Extract the (x, y) coordinate from the center of the cell holding the provided text.  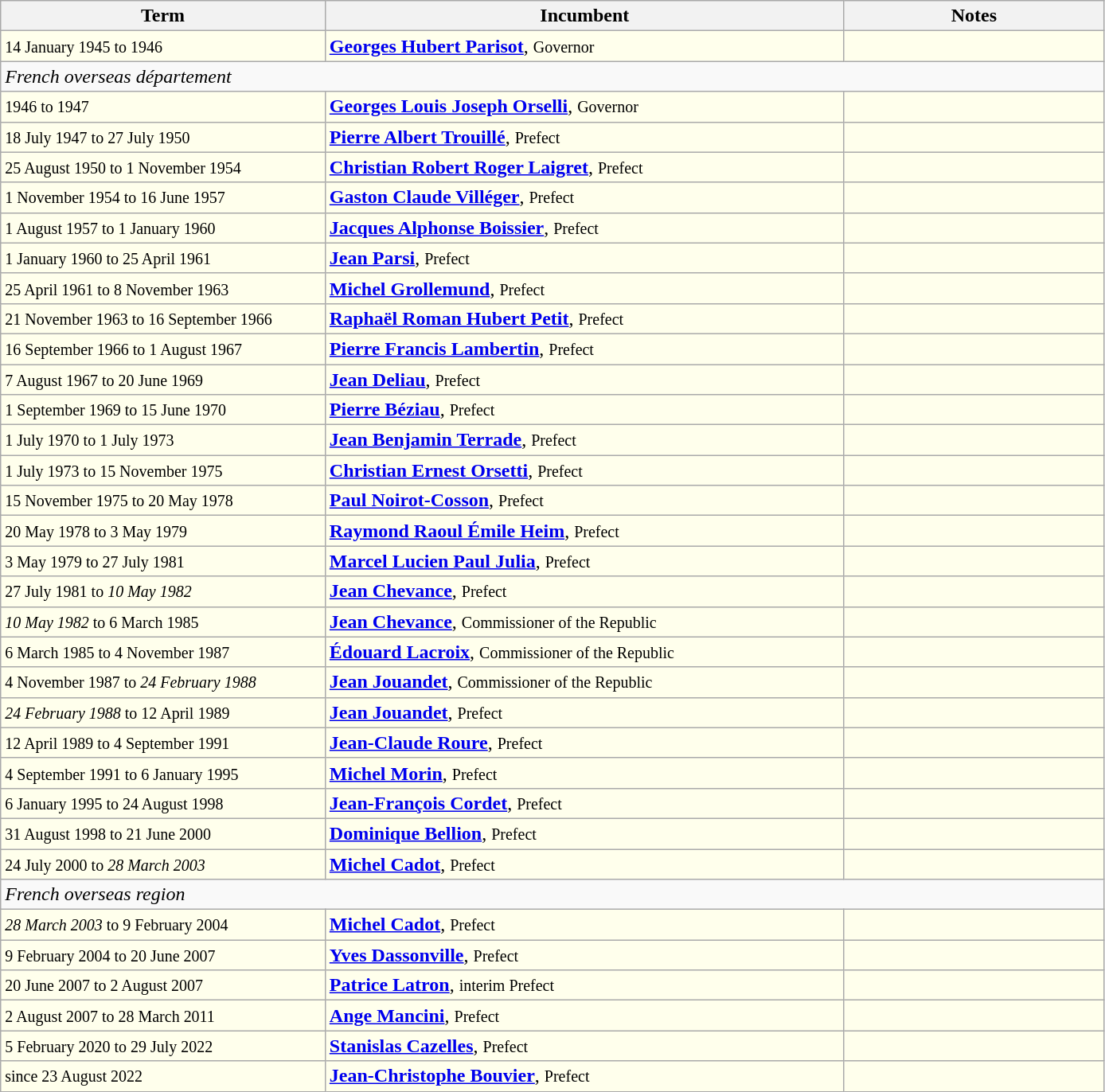
Michel Morin, Prefect (584, 773)
Jean-François Cordet, Prefect (584, 803)
Jacques Alphonse Boissier, Prefect (584, 228)
3 May 1979 to 27 July 1981 (163, 561)
20 June 2007 to 2 August 2007 (163, 985)
1 July 1970 to 1 July 1973 (163, 440)
Georges Louis Joseph Orselli, Governor (584, 107)
6 March 1985 to 4 November 1987 (163, 652)
Dominique Bellion, Prefect (584, 833)
31 August 1998 to 21 June 2000 (163, 833)
Gaston Claude Villéger, Prefect (584, 197)
25 April 1961 to 8 November 1963 (163, 288)
Stanislas Cazelles, Prefect (584, 1046)
Pierre Francis Lambertin, Prefect (584, 349)
10 May 1982 to 6 March 1985 (163, 622)
French overseas département (552, 76)
Jean-Claude Roure, Prefect (584, 743)
Édouard Lacroix, Commissioner of the Republic (584, 652)
5 February 2020 to 29 July 2022 (163, 1046)
27 July 1981 to 10 May 1982 (163, 591)
12 April 1989 to 4 September 1991 (163, 743)
15 November 1975 to 20 May 1978 (163, 501)
25 August 1950 to 1 November 1954 (163, 167)
9 February 2004 to 20 June 2007 (163, 955)
18 July 1947 to 27 July 1950 (163, 137)
Jean Parsi, Prefect (584, 258)
French overseas region (552, 895)
Georges Hubert Parisot, Governor (584, 46)
1946 to 1947 (163, 107)
1 September 1969 to 15 June 1970 (163, 410)
Term (163, 16)
6 January 1995 to 24 August 1998 (163, 803)
Jean Chevance, Prefect (584, 591)
21 November 1963 to 16 September 1966 (163, 318)
24 July 2000 to 28 March 2003 (163, 864)
Raymond Raoul Émile Heim, Prefect (584, 531)
Jean Jouandet, Prefect (584, 712)
Jean Chevance, Commissioner of the Republic (584, 622)
since 23 August 2022 (163, 1076)
Jean-Christophe Bouvier, Prefect (584, 1076)
Ange Mancini, Prefect (584, 1016)
24 February 1988 to 12 April 1989 (163, 712)
Raphaël Roman Hubert Petit, Prefect (584, 318)
1 January 1960 to 25 April 1961 (163, 258)
Jean Deliau, Prefect (584, 380)
Pierre Albert Trouillé, Prefect (584, 137)
1 November 1954 to 16 June 1957 (163, 197)
Incumbent (584, 16)
1 August 1957 to 1 January 1960 (163, 228)
7 August 1967 to 20 June 1969 (163, 380)
1 July 1973 to 15 November 1975 (163, 470)
20 May 1978 to 3 May 1979 (163, 531)
2 August 2007 to 28 March 2011 (163, 1016)
Patrice Latron, interim Prefect (584, 985)
16 September 1966 to 1 August 1967 (163, 349)
Marcel Lucien Paul Julia, Prefect (584, 561)
Christian Ernest Orsetti, Prefect (584, 470)
Yves Dassonville, Prefect (584, 955)
4 November 1987 to 24 February 1988 (163, 682)
Paul Noirot-Cosson, Prefect (584, 501)
4 September 1991 to 6 January 1995 (163, 773)
Christian Robert Roger Laigret, Prefect (584, 167)
Jean Benjamin Terrade, Prefect (584, 440)
14 January 1945 to 1946 (163, 46)
Jean Jouandet, Commissioner of the Republic (584, 682)
28 March 2003 to 9 February 2004 (163, 925)
Pierre Béziau, Prefect (584, 410)
Notes (974, 16)
Michel Grollemund, Prefect (584, 288)
